Output the (x, y) coordinate of the center of the cell containing the given text.  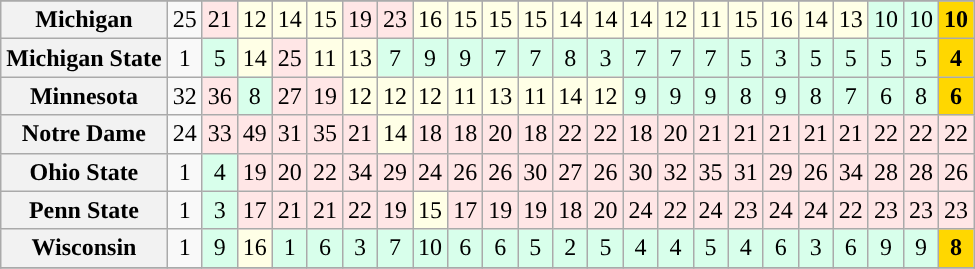
49 (254, 134)
Michigan State (84, 58)
Ohio State (84, 172)
Notre Dame (84, 134)
2 (570, 248)
36 (220, 96)
Minnesota (84, 96)
Penn State (84, 210)
Wisconsin (84, 248)
Michigan (84, 20)
33 (220, 134)
